Scan for the cell matching the given text and deliver its [x, y] coordinate at center. 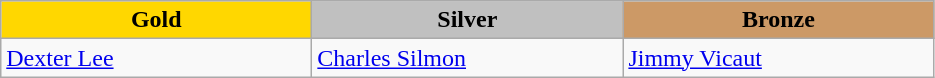
Bronze [778, 20]
Dexter Lee [156, 58]
Silver [468, 20]
Charles Silmon [468, 58]
Jimmy Vicaut [778, 58]
Gold [156, 20]
